Return the [X, Y] coordinate for the center point of the cell that contains the specified text.  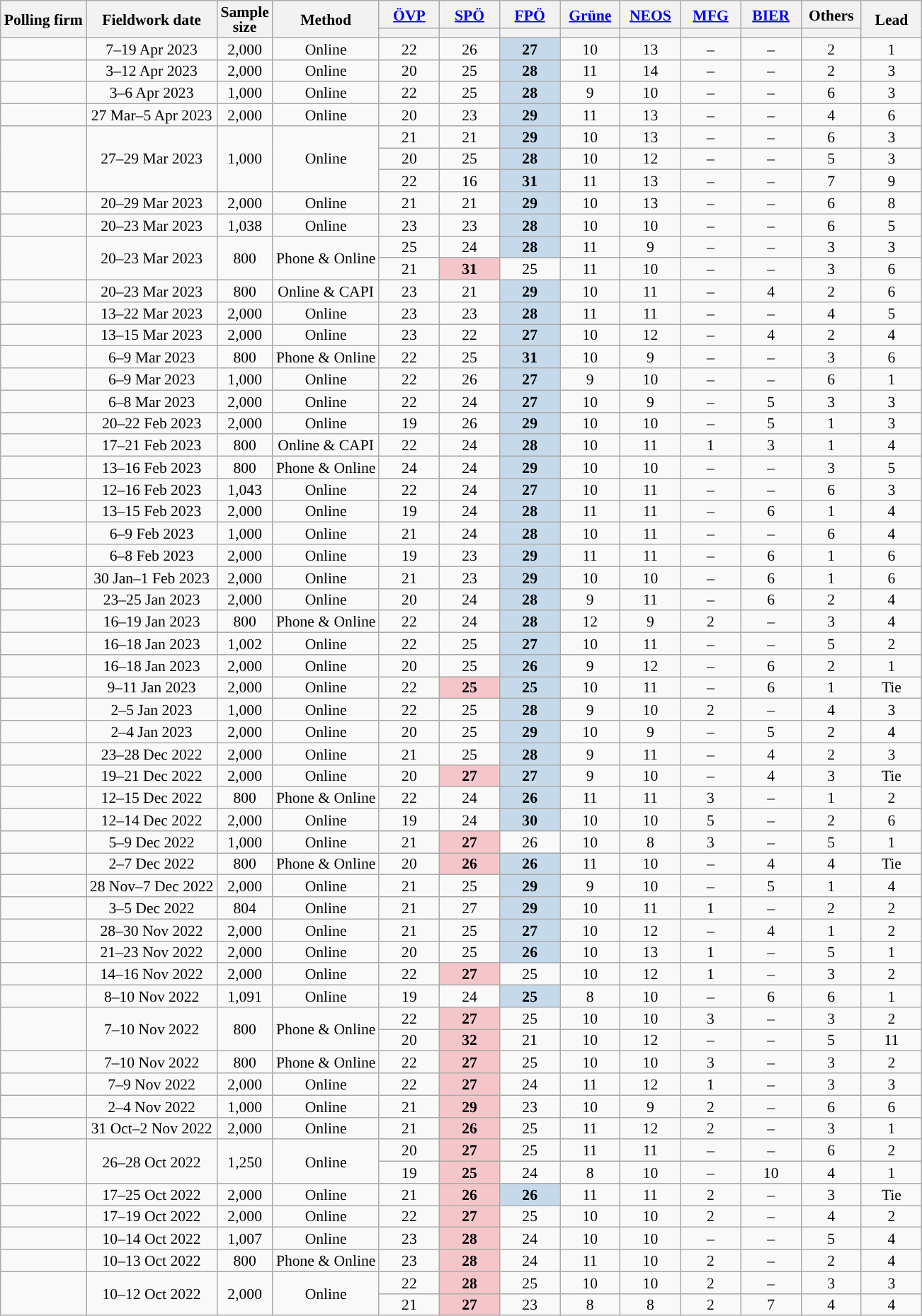
1,250 [244, 1162]
20–29 Mar 2023 [152, 202]
28–30 Nov 2022 [152, 930]
3–5 Dec 2022 [152, 908]
3–12 Apr 2023 [152, 71]
1,038 [244, 225]
1,091 [244, 997]
BIER [770, 14]
SPÖ [469, 14]
21–23 Nov 2022 [152, 951]
14 [650, 71]
26–28 Oct 2022 [152, 1162]
27 Mar–5 Apr 2023 [152, 115]
10–12 Oct 2022 [152, 1293]
20–22 Feb 2023 [152, 423]
MFG [711, 14]
17–21 Feb 2023 [152, 446]
9–11 Jan 2023 [152, 688]
Lead [891, 19]
23–28 Dec 2022 [152, 753]
19–21 Dec 2022 [152, 776]
6–9 Feb 2023 [152, 534]
2–7 Dec 2022 [152, 864]
Polling firm [44, 19]
17–19 Oct 2022 [152, 1216]
Method [326, 19]
14–16 Nov 2022 [152, 974]
Grüne [591, 14]
7–19 Apr 2023 [152, 48]
804 [244, 908]
2–4 Nov 2022 [152, 1106]
13–16 Feb 2023 [152, 467]
12–14 Dec 2022 [152, 820]
2–5 Jan 2023 [152, 709]
32 [469, 1041]
28 Nov–7 Dec 2022 [152, 886]
1,043 [244, 490]
Samplesize [244, 19]
1,007 [244, 1239]
ÖVP [409, 14]
FPÖ [530, 14]
6–8 Mar 2023 [152, 401]
2–4 Jan 2023 [152, 732]
17–25 Oct 2022 [152, 1195]
27–29 Mar 2023 [152, 159]
Fieldwork date [152, 19]
Others [831, 14]
10–14 Oct 2022 [152, 1239]
7–9 Nov 2022 [152, 1085]
1,002 [244, 644]
16 [469, 181]
NEOS [650, 14]
12–15 Dec 2022 [152, 799]
30 [530, 820]
31 Oct–2 Nov 2022 [152, 1128]
16–19 Jan 2023 [152, 622]
3–6 Apr 2023 [152, 93]
23–25 Jan 2023 [152, 599]
13–15 Mar 2023 [152, 336]
10–13 Oct 2022 [152, 1260]
8–10 Nov 2022 [152, 997]
12–16 Feb 2023 [152, 490]
13–15 Feb 2023 [152, 511]
30 Jan–1 Feb 2023 [152, 578]
13–22 Mar 2023 [152, 313]
5–9 Dec 2022 [152, 842]
6–8 Feb 2023 [152, 555]
